From the cell containing the given text, extract its center point as [X, Y] coordinate. 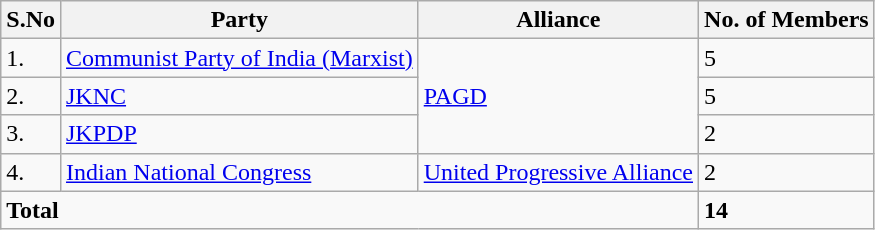
14 [787, 210]
JKNC [239, 96]
1. [31, 58]
4. [31, 172]
2. [31, 96]
Communist Party of India (Marxist) [239, 58]
3. [31, 134]
S.No [31, 20]
JKPDP [239, 134]
Indian National Congress [239, 172]
Alliance [558, 20]
No. of Members [787, 20]
Total [350, 210]
United Progressive Alliance [558, 172]
Party [239, 20]
PAGD [558, 96]
